Scan for the cell matching the given text and deliver its (x, y) coordinate at center. 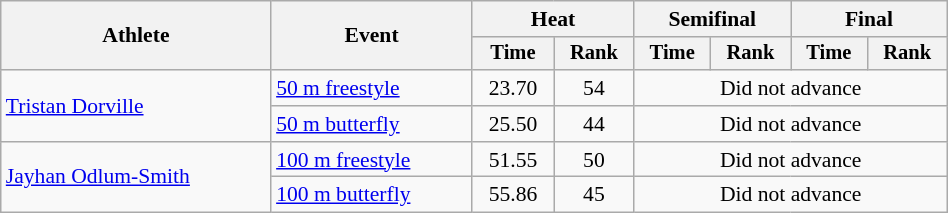
50 m freestyle (372, 88)
55.86 (513, 195)
50 (594, 160)
45 (594, 195)
Event (372, 36)
Jayhan Odlum-Smith (136, 178)
100 m freestyle (372, 160)
Final (870, 19)
51.55 (513, 160)
Semifinal (712, 19)
100 m butterfly (372, 195)
50 m butterfly (372, 124)
25.50 (513, 124)
Athlete (136, 36)
54 (594, 88)
23.70 (513, 88)
Heat (553, 19)
44 (594, 124)
Tristan Dorville (136, 106)
